Provide the [X, Y] coordinate of the cell's center where the given text is located.  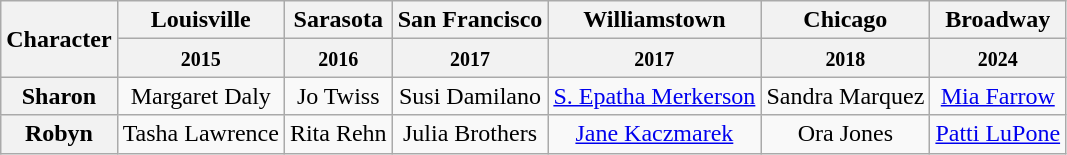
Ora Jones [846, 134]
Williamstown [654, 20]
S. Epatha Merkerson [654, 96]
2016 [338, 58]
Sharon [59, 96]
Broadway [998, 20]
2018 [846, 58]
Character [59, 39]
Louisville [200, 20]
Jo Twiss [338, 96]
Margaret Daly [200, 96]
Susi Damilano [470, 96]
Patti LuPone [998, 134]
San Francisco [470, 20]
Mia Farrow [998, 96]
Julia Brothers [470, 134]
Rita Rehn [338, 134]
Tasha Lawrence [200, 134]
Sandra Marquez [846, 96]
Robyn [59, 134]
Jane Kaczmarek [654, 134]
Sarasota [338, 20]
2024 [998, 58]
Chicago [846, 20]
2015 [200, 58]
